From the cell containing the given text, extract its center point as [X, Y] coordinate. 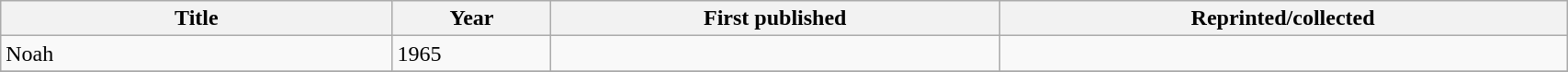
1965 [472, 54]
Noah [197, 54]
Title [197, 18]
Reprinted/collected [1283, 18]
Year [472, 18]
First published [775, 18]
